Find where the given text appears and provide that cell's center as [x, y] coordinate. 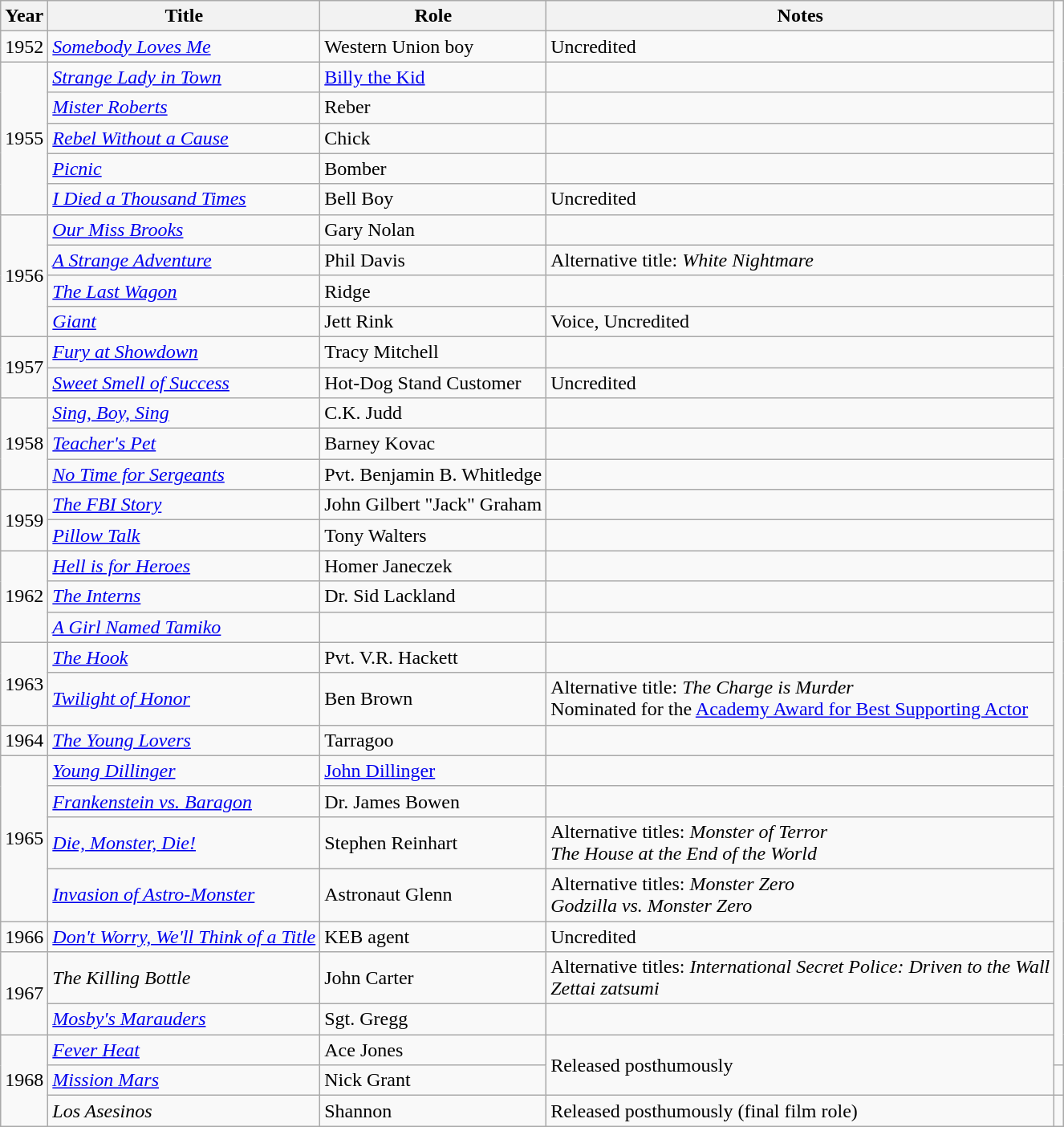
1959 [24, 520]
C.K. Judd [433, 413]
The Last Wagon [185, 291]
Teacher's Pet [185, 444]
1962 [24, 596]
The Hook [185, 657]
Hot-Dog Stand Customer [433, 383]
A Strange Adventure [185, 260]
Invasion of Astro-Monster [185, 894]
1966 [24, 937]
Alternative titles: Monster of TerrorThe House at the End of the World [801, 843]
1967 [24, 994]
Mosby's Marauders [185, 1019]
KEB agent [433, 937]
The Young Lovers [185, 740]
Role [433, 16]
John Carter [433, 978]
Tracy Mitchell [433, 352]
Billy the Kid [433, 77]
Fever Heat [185, 1050]
The Interns [185, 596]
Homer Janeczek [433, 566]
1963 [24, 684]
Young Dillinger [185, 771]
No Time for Sergeants [185, 474]
Giant [185, 321]
Pillow Talk [185, 535]
John Gilbert "Jack" Graham [433, 505]
Chick [433, 138]
Stephen Reinhart [433, 843]
Shannon [433, 1111]
1956 [24, 275]
Tony Walters [433, 535]
Mister Roberts [185, 108]
Don't Worry, We'll Think of a Title [185, 937]
Barney Kovac [433, 444]
Alternative title: White Nightmare [801, 260]
Strange Lady in Town [185, 77]
Ben Brown [433, 698]
Somebody Loves Me [185, 47]
Our Miss Brooks [185, 230]
Fury at Showdown [185, 352]
Voice, Uncredited [801, 321]
Gary Nolan [433, 230]
Dr. James Bowen [433, 801]
Bell Boy [433, 199]
Los Asesinos [185, 1111]
Astronaut Glenn [433, 894]
I Died a Thousand Times [185, 199]
The Killing Bottle [185, 978]
Released posthumously [801, 1065]
Ridge [433, 291]
1964 [24, 740]
Bomber [433, 169]
Pvt. V.R. Hackett [433, 657]
1958 [24, 444]
Ace Jones [433, 1050]
The FBI Story [185, 505]
Mission Mars [185, 1080]
Alternative title: The Charge is MurderNominated for the Academy Award for Best Supporting Actor [801, 698]
1952 [24, 47]
Rebel Without a Cause [185, 138]
Alternative titles: Monster ZeroGodzilla vs. Monster Zero [801, 894]
Picnic [185, 169]
Dr. Sid Lackland [433, 596]
Jett Rink [433, 321]
Year [24, 16]
1955 [24, 138]
1965 [24, 838]
Die, Monster, Die! [185, 843]
Released posthumously (final film role) [801, 1111]
John Dillinger [433, 771]
Western Union boy [433, 47]
1968 [24, 1080]
Reber [433, 108]
Phil Davis [433, 260]
Alternative titles: International Secret Police: Driven to the Wall Zettai zatsumi [801, 978]
Frankenstein vs. Baragon [185, 801]
A Girl Named Tamiko [185, 627]
Pvt. Benjamin B. Whitledge [433, 474]
Sweet Smell of Success [185, 383]
Title [185, 16]
Hell is for Heroes [185, 566]
Sgt. Gregg [433, 1019]
Sing, Boy, Sing [185, 413]
Nick Grant [433, 1080]
Twilight of Honor [185, 698]
Tarragoo [433, 740]
1957 [24, 367]
Notes [801, 16]
